For the text-containing cell, return its midpoint in (X, Y) coordinate format. 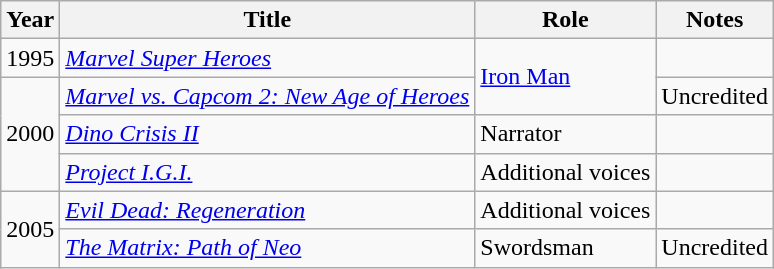
Title (268, 20)
Notes (715, 20)
Marvel vs. Capcom 2: New Age of Heroes (268, 96)
Narrator (566, 134)
Dino Crisis II (268, 134)
Project I.G.I. (268, 172)
The Matrix: Path of Neo (268, 248)
Marvel Super Heroes (268, 58)
Evil Dead: Regeneration (268, 210)
Role (566, 20)
1995 (30, 58)
Iron Man (566, 77)
Year (30, 20)
Swordsman (566, 248)
2005 (30, 229)
2000 (30, 134)
